Return the (X, Y) coordinate for the center point of the cell that contains the specified text.  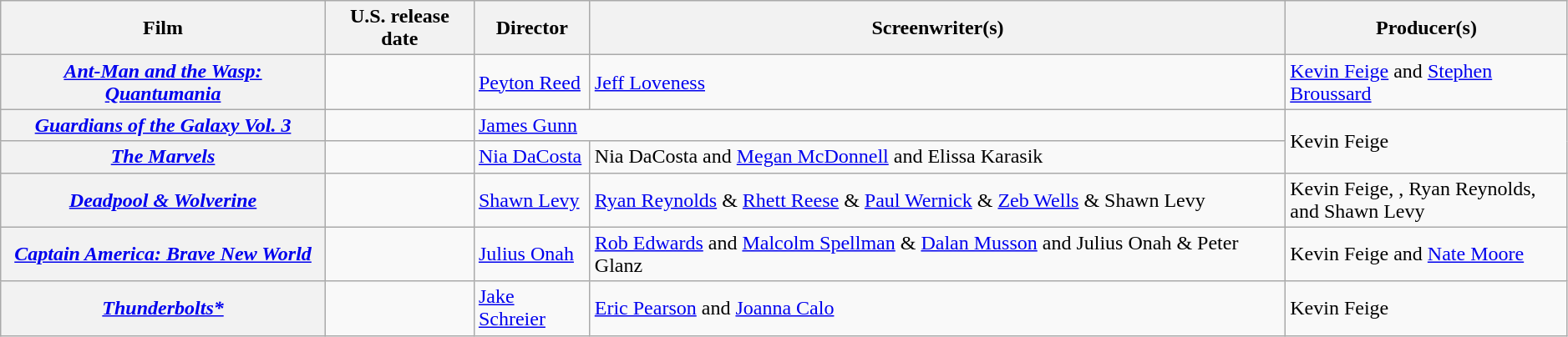
Nia DaCosta (531, 157)
Captain America: Brave New World (164, 254)
The Marvels (164, 157)
Julius Onah (531, 254)
Kevin Feige and Nate Moore (1427, 254)
Thunderbolts* (164, 309)
Rob Edwards and Malcolm Spellman & Dalan Musson and Julius Onah & Peter Glanz (937, 254)
Film (164, 28)
Kevin Feige, , Ryan Reynolds, and Shawn Levy (1427, 200)
Director (531, 28)
Jake Schreier (531, 309)
Ryan Reynolds & Rhett Reese & Paul Wernick & Zeb Wells & Shawn Levy (937, 200)
Deadpool & Wolverine (164, 200)
Nia DaCosta and Megan McDonnell and Elissa Karasik (937, 157)
Screenwriter(s) (937, 28)
Shawn Levy (531, 200)
Jeff Loveness (937, 82)
U.S. release date (399, 28)
James Gunn (879, 125)
Kevin Feige and Stephen Broussard (1427, 82)
Eric Pearson and Joanna Calo (937, 309)
Peyton Reed (531, 82)
Ant-Man and the Wasp: Quantumania (164, 82)
Guardians of the Galaxy Vol. 3 (164, 125)
Producer(s) (1427, 28)
